Identify which cell holds the provided text, then report its [X, Y] central coordinate. 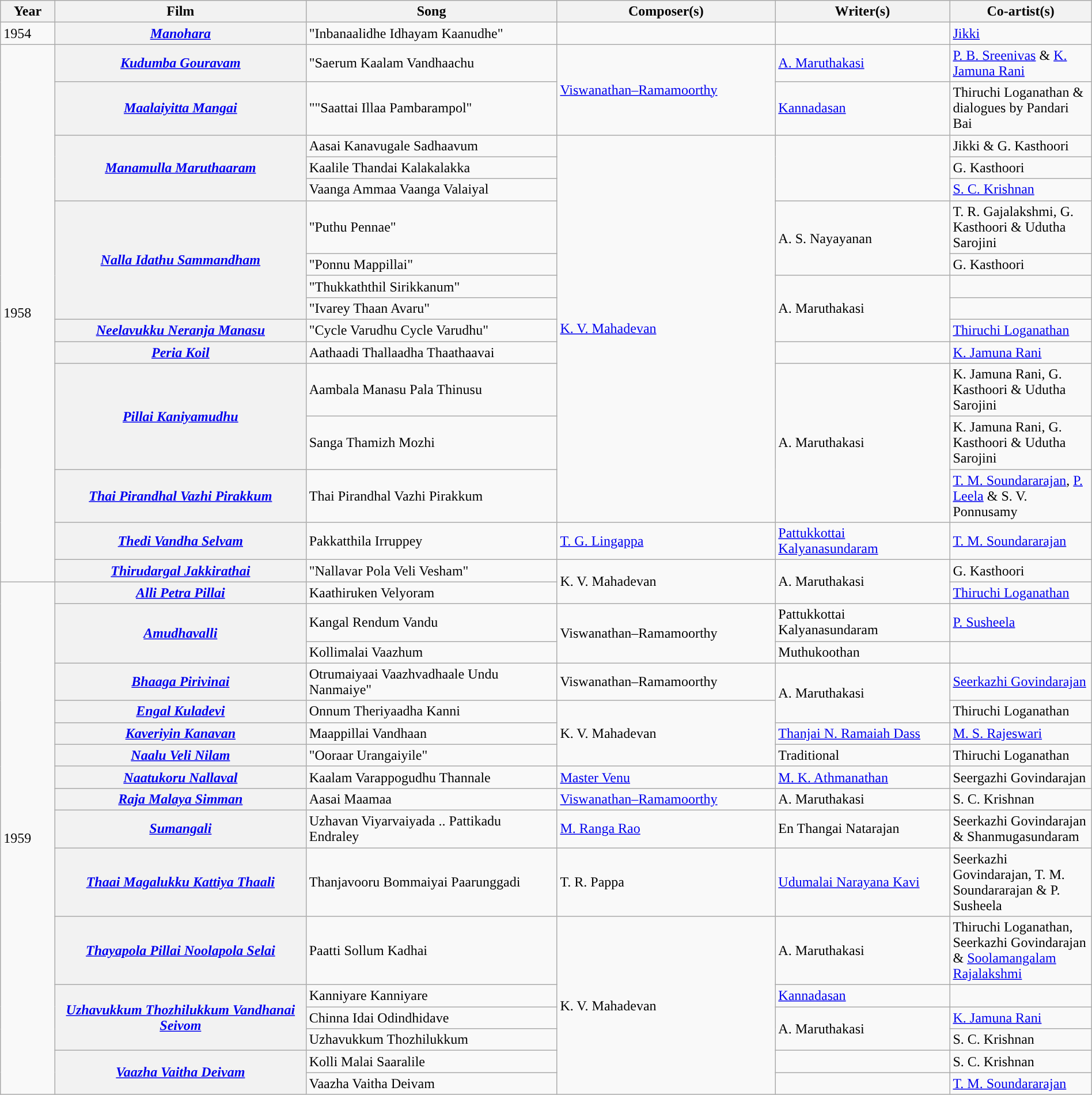
A. S. Nayayanan [863, 238]
T. R. Pappa [666, 882]
Raja Malaya Simman [180, 799]
Muthukoothan [863, 652]
Chinna Idai Odindhidave [431, 1018]
Year [28, 12]
T. M. Soundararajan, P. Leela & S. V. Ponnusamy [1021, 496]
T. G. Lingappa [666, 541]
Sanga Thamizh Mozhi [431, 443]
Naatukoru Nallaval [180, 777]
Film [180, 12]
Uzhavukkum Thozhilukkum Vandhanai Seivom [180, 1018]
1959 [28, 838]
Pillai Kaniyamudhu [180, 416]
Maalaiyitta Mangai [180, 108]
Writer(s) [863, 12]
Kolli Malai Saaralile [431, 1062]
Neelavukku Neranja Manasu [180, 330]
M. K. Athmanathan [863, 777]
Aambala Manasu Pala Thinusu [431, 390]
Sumangali [180, 828]
Seerkazhi Govindarajan & Shanmugasundaram [1021, 828]
Kollimalai Vaazhum [431, 652]
Seerkazhi Govindarajan, T. M. Soundararajan & P. Susheela [1021, 882]
Bhaaga Pirivinai [180, 682]
Aasai Kanavugale Sadhaavum [431, 146]
Amudhavalli [180, 634]
Uzhavan Viyarvaiyada .. Pattikadu Endraley [431, 828]
Master Venu [666, 777]
Aasai Maamaa [431, 799]
Peria Koil [180, 352]
Thirudargal Jakkirathai [180, 571]
Thaai Magalukku Kattiya Thaali [180, 882]
Kaveriyin Kanavan [180, 733]
Thiruchi Loganathan & dialogues by Pandari Bai [1021, 108]
Song [431, 12]
M. Ranga Rao [666, 828]
Seergazhi Govindarajan [1021, 777]
"Ponnu Mappillai" [431, 264]
"Ooraar Urangaiyile" [431, 755]
Thedi Vandha Selvam [180, 541]
Udumalai Narayana Kavi [863, 882]
Pakkatthila Irruppey [431, 541]
Jikki & G. Kasthoori [1021, 146]
Kangal Rendum Vandu [431, 622]
"Nallavar Pola Veli Vesham" [431, 571]
Jikki [1021, 33]
Engal Kuladevi [180, 711]
P. Susheela [1021, 622]
"Cycle Varudhu Cycle Varudhu" [431, 330]
Thanjavooru Bommaiyai Paarunggadi [431, 882]
Co-artist(s) [1021, 12]
Uzhavukkum Thozhilukkum [431, 1040]
Manohara [180, 33]
En Thangai Natarajan [863, 828]
P. B. Sreenivas & K. Jamuna Rani [1021, 63]
Thiruchi Loganathan, Seerkazhi Govindarajan & Soolamangalam Rajalakshmi [1021, 950]
Otrumaiyaai Vaazhvadhaale Undu Nanmaiye" [431, 682]
Nalla Idathu Sammandham [180, 260]
Onnum Theriyaadha Kanni [431, 711]
Alli Petra Pillai [180, 593]
M. S. Rajeswari [1021, 733]
Kaalam Varappogudhu Thannale [431, 777]
Kanniyare Kanniyare [431, 996]
Kudumba Gouravam [180, 63]
Manamulla Maruthaaram [180, 168]
Thanjai N. Ramaiah Dass [863, 733]
Composer(s) [666, 12]
Thayapola Pillai Noolapola Selai [180, 950]
"Puthu Pennae" [431, 227]
Vaanga Ammaa Vaanga Valaiyal [431, 190]
Naalu Veli Nilam [180, 755]
"Inbanaalidhe Idhayam Kaanudhe" [431, 33]
"Ivarey Thaan Avaru" [431, 308]
Kaalile Thandai Kalakalakka [431, 168]
Paatti Sollum Kadhai [431, 950]
Aathaadi Thallaadha Thaathaavai [431, 352]
T. R. Gajalakshmi, G. Kasthoori & Udutha Sarojini [1021, 227]
"Thukkaththil Sirikkanum" [431, 286]
""Saattai Illaa Pambarampol" [431, 108]
Maappillai Vandhaan [431, 733]
1954 [28, 33]
"Saerum Kaalam Vandhaachu [431, 63]
Traditional [863, 755]
Seerkazhi Govindarajan [1021, 682]
Kaathiruken Velyoram [431, 593]
1958 [28, 313]
